Find where the given text appears and provide that cell's center as (X, Y) coordinate. 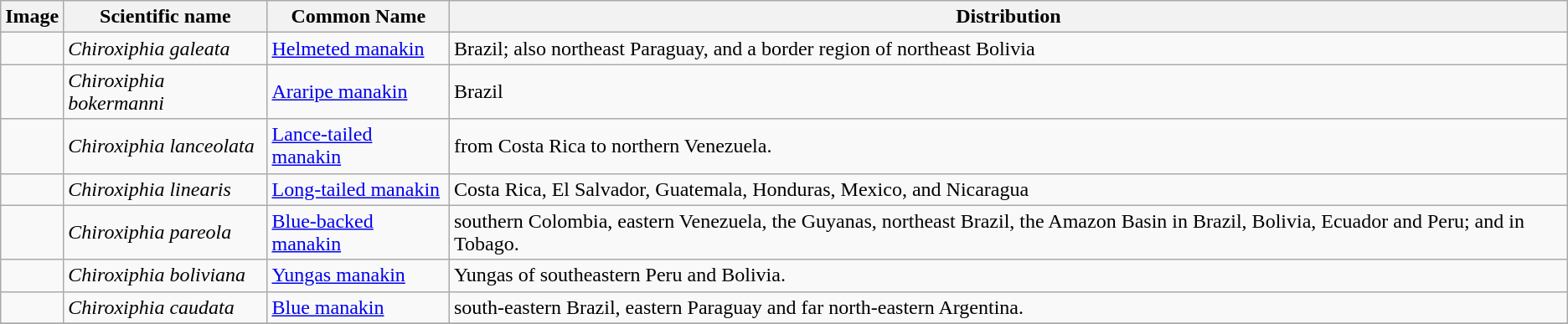
Brazil; also northeast Paraguay, and a border region of northeast Bolivia (1008, 49)
Araripe manakin (358, 92)
Image (32, 17)
from Costa Rica to northern Venezuela. (1008, 146)
Chiroxiphia pareola (166, 233)
Distribution (1008, 17)
Blue-backed manakin (358, 233)
Common Name (358, 17)
Chiroxiphia galeata (166, 49)
Costa Rica, El Salvador, Guatemala, Honduras, Mexico, and Nicaragua (1008, 189)
south-eastern Brazil, eastern Paraguay and far north-eastern Argentina. (1008, 307)
Brazil (1008, 92)
Blue manakin (358, 307)
Long-tailed manakin (358, 189)
Helmeted manakin (358, 49)
Chiroxiphia lanceolata (166, 146)
Chiroxiphia caudata (166, 307)
Yungas manakin (358, 275)
Lance-tailed manakin (358, 146)
Scientific name (166, 17)
Chiroxiphia linearis (166, 189)
Chiroxiphia boliviana (166, 275)
Yungas of southeastern Peru and Bolivia. (1008, 275)
southern Colombia, eastern Venezuela, the Guyanas, northeast Brazil, the Amazon Basin in Brazil, Bolivia, Ecuador and Peru; and in Tobago. (1008, 233)
Chiroxiphia bokermanni (166, 92)
